Pinpoint the cell where the given text exists, returning its (x, y) midpoint coordinate. 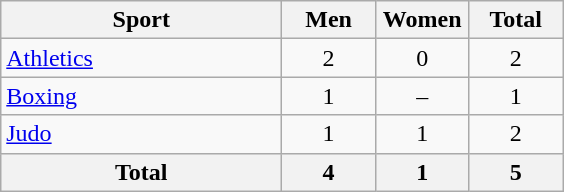
Athletics (142, 58)
Judo (142, 134)
0 (422, 58)
Men (329, 20)
– (422, 96)
Boxing (142, 96)
Women (422, 20)
5 (516, 172)
4 (329, 172)
Sport (142, 20)
